For the text-containing cell, return its midpoint in (X, Y) coordinate format. 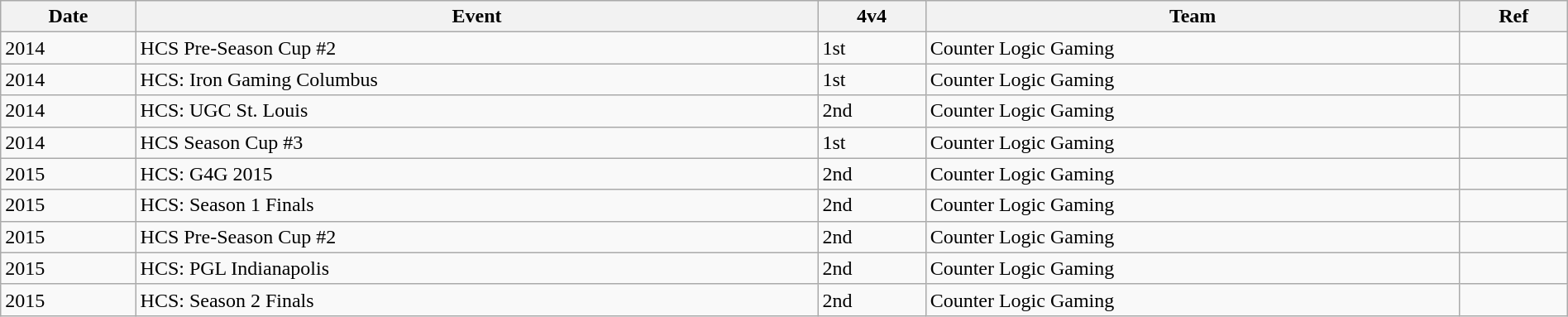
HCS: Season 1 Finals (476, 205)
Date (68, 17)
HCS: PGL Indianapolis (476, 268)
Event (476, 17)
HCS: G4G 2015 (476, 174)
4v4 (872, 17)
Team (1193, 17)
HCS: Season 2 Finals (476, 300)
HCS: UGC St. Louis (476, 111)
HCS Season Cup #3 (476, 142)
HCS: Iron Gaming Columbus (476, 79)
Ref (1513, 17)
